Capture the cell that displays the provided text and extract its [X, Y] central coordinate. 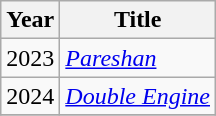
2023 [30, 58]
Double Engine [138, 96]
Year [30, 20]
Title [138, 20]
Pareshan [138, 58]
2024 [30, 96]
